For the text-containing cell, return its midpoint in [X, Y] coordinate format. 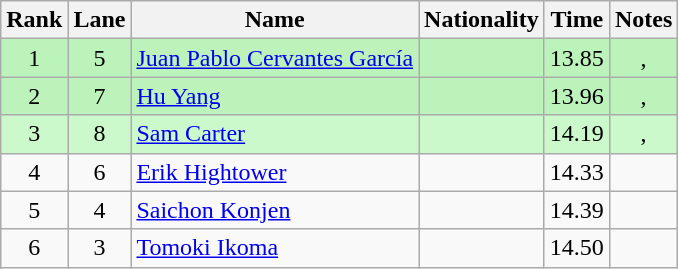
8 [100, 134]
Time [576, 20]
2 [34, 96]
1 [34, 58]
Notes [643, 20]
13.96 [576, 96]
Rank [34, 20]
7 [100, 96]
Erik Hightower [275, 172]
Name [275, 20]
Hu Yang [275, 96]
14.39 [576, 210]
Lane [100, 20]
13.85 [576, 58]
14.33 [576, 172]
Nationality [482, 20]
Sam Carter [275, 134]
14.50 [576, 248]
14.19 [576, 134]
Juan Pablo Cervantes García [275, 58]
Tomoki Ikoma [275, 248]
Saichon Konjen [275, 210]
